Locate the cell with the specified text and output its [x, y] center coordinate. 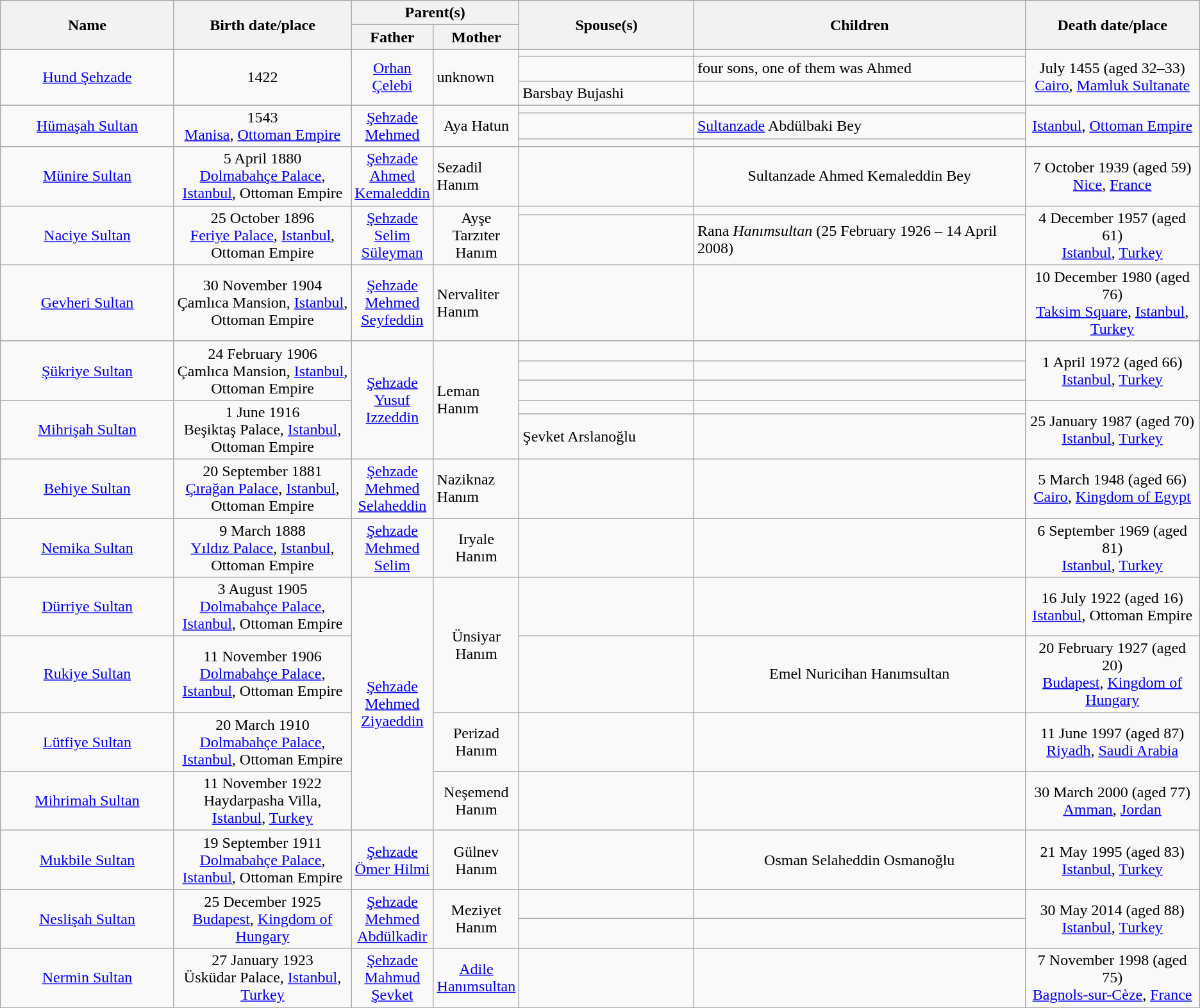
21 May 1995 (aged 83) Istanbul, Turkey [1112, 860]
Ayşe Tarzıter Hanım [476, 235]
Emel Nuricihan Hanımsultan [859, 674]
Orhan Çelebi [392, 77]
Şevket Arslanoğlu [606, 436]
25 December 1925 Budapest, Kingdom of Hungary [262, 919]
7 November 1998 (aged 75) Bagnols-sur-Cèze, France [1112, 978]
20 March 1910 Dolmabahçe Palace, Istanbul, Ottoman Empire [262, 742]
Istanbul, Ottoman Empire [1112, 126]
four sons, one of them was Ahmed [859, 69]
Leman Hanım [476, 400]
20 February 1927 (aged 20) Budapest, Kingdom of Hungary [1112, 674]
Name [87, 25]
11 November 1922 Haydarpasha Villa, Istanbul, Turkey [262, 801]
24 February 1906 Çamlıca Mansion, Istanbul, Ottoman Empire [262, 370]
30 November 1904 Çamlıca Mansion, Istanbul, Ottoman Empire [262, 302]
Nermin Sultan [87, 978]
1 June 1916 Beşiktaş Palace, Istanbul, Ottoman Empire [262, 429]
Birth date/place [262, 25]
Mihrimah Sultan [87, 801]
11 November 1906 Dolmabahçe Palace, Istanbul, Ottoman Empire [262, 674]
Gülnev Hanım [476, 860]
16 July 1922 (aged 16) Istanbul, Ottoman Empire [1112, 607]
Şehzade Ahmed Kemaleddin [392, 176]
Şehzade Mehmed Ziyaeddin [392, 704]
9 March 1888 Yıldız Palace, Istanbul, Ottoman Empire [262, 547]
7 October 1939 (aged 59) Nice, France [1112, 176]
Şükriye Sultan [87, 370]
20 September 1881 Çırağan Palace, Istanbul, Ottoman Empire [262, 488]
Gevheri Sultan [87, 302]
Barsbay Bujashi [606, 93]
Neşemend Hanım [476, 801]
Hund Şehzade [87, 77]
Perizad Hanım [476, 742]
Father [392, 37]
Şehzade Mehmed Seyfeddin [392, 302]
Behiye Sultan [87, 488]
1 April 1972 (aged 66) Istanbul, Turkey [1112, 370]
Naciye Sultan [87, 235]
Şehzade Ömer Hilmi [392, 860]
Nemika Sultan [87, 547]
unknown [476, 77]
Mother [476, 37]
Sultanzade Ahmed Kemaleddin Bey [859, 176]
Parent(s) [435, 13]
Şehzade Mehmed Abdülkadir [392, 919]
1422 [262, 77]
1543 Manisa, Ottoman Empire [262, 126]
Şehzade Mehmed Selim [392, 547]
30 March 2000 (aged 77) Amman, Jordan [1112, 801]
Iryale Hanım [476, 547]
Mukbile Sultan [87, 860]
Dürriye Sultan [87, 607]
Sezadil Hanım [476, 176]
Şehzade Yusuf Izzeddin [392, 400]
4 December 1957 (aged 61) Istanbul, Turkey [1112, 235]
Meziyet Hanım [476, 919]
25 October 1896 Feriye Palace, Istanbul, Ottoman Empire [262, 235]
Lütfiye Sultan [87, 742]
Mihrişah Sultan [87, 429]
Şehzade Mahmud Şevket [392, 978]
Şehzade Mehmed [392, 126]
Ünsiyar Hanım [476, 645]
11 June 1997 (aged 87) Riyadh, Saudi Arabia [1112, 742]
Naziknaz Hanım [476, 488]
Sultanzade Abdülbaki Bey [859, 126]
6 September 1969 (aged 81) Istanbul, Turkey [1112, 547]
10 December 1980 (aged 76) Taksim Square, Istanbul, Turkey [1112, 302]
Şehzade Mehmed Selaheddin [392, 488]
Neslişah Sultan [87, 919]
Death date/place [1112, 25]
Şehzade Selim Süleyman [392, 235]
Spouse(s) [606, 25]
27 January 1923 Üsküdar Palace, Istanbul, Turkey [262, 978]
Adile Hanımsultan [476, 978]
30 May 2014 (aged 88) Istanbul, Turkey [1112, 919]
3 August 1905 Dolmabahçe Palace, Istanbul, Ottoman Empire [262, 607]
5 April 1880 Dolmabahçe Palace, Istanbul, Ottoman Empire [262, 176]
Hümaşah Sultan [87, 126]
Osman Selaheddin Osmanoğlu [859, 860]
25 January 1987 (aged 70) Istanbul, Turkey [1112, 429]
5 March 1948 (aged 66) Cairo, Kingdom of Egypt [1112, 488]
July 1455 (aged 32–33) Cairo, Mamluk Sultanate [1112, 77]
Rana Hanımsultan (25 February 1926 – 14 April 2008) [859, 240]
Nervaliter Hanım [476, 302]
Münire Sultan [87, 176]
19 September 1911 Dolmabahçe Palace, Istanbul, Ottoman Empire [262, 860]
Rukiye Sultan [87, 674]
Children [859, 25]
Aya Hatun [476, 126]
